Search for the cell housing the specified text and yield its (X, Y) center coordinate. 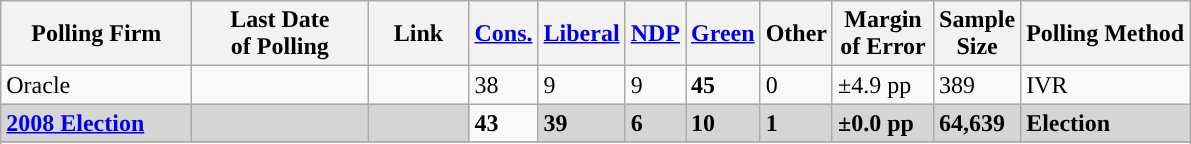
1 (796, 123)
Last Dateof Polling (280, 34)
Green (724, 34)
Polling Firm (96, 34)
39 (582, 123)
Oracle (96, 85)
±0.0 pp (882, 123)
64,639 (978, 123)
389 (978, 85)
Liberal (582, 34)
Election (1106, 123)
Cons. (504, 34)
Polling Method (1106, 34)
10 (724, 123)
±4.9 pp (882, 85)
NDP (655, 34)
6 (655, 123)
Marginof Error (882, 34)
2008 Election (96, 123)
IVR (1106, 85)
43 (504, 123)
0 (796, 85)
Link (418, 34)
SampleSize (978, 34)
45 (724, 85)
Other (796, 34)
38 (504, 85)
